From the cell containing the given text, extract its center point as [x, y] coordinate. 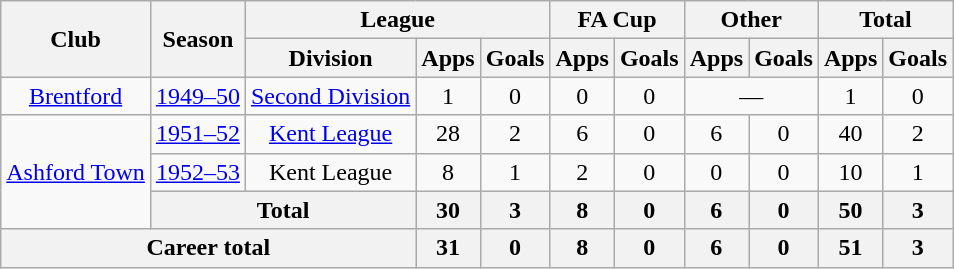
1949–50 [198, 96]
Ashford Town [76, 172]
40 [850, 134]
Season [198, 39]
Career total [208, 248]
31 [448, 248]
Club [76, 39]
50 [850, 210]
Other [751, 20]
FA Cup [617, 20]
51 [850, 248]
30 [448, 210]
1952–53 [198, 172]
28 [448, 134]
League [398, 20]
Division [330, 58]
Second Division [330, 96]
Brentford [76, 96]
― [751, 96]
10 [850, 172]
1951–52 [198, 134]
